From the cell containing the given text, extract its center point as (X, Y) coordinate. 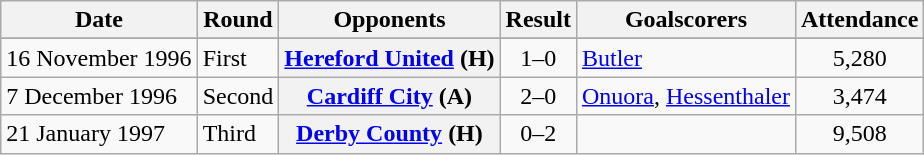
First (238, 58)
Result (538, 20)
Third (238, 134)
Hereford United (H) (390, 58)
Derby County (H) (390, 134)
2–0 (538, 96)
3,474 (859, 96)
21 January 1997 (99, 134)
Butler (686, 58)
Date (99, 20)
Second (238, 96)
Onuora, Hessenthaler (686, 96)
1–0 (538, 58)
5,280 (859, 58)
Attendance (859, 20)
Cardiff City (A) (390, 96)
0–2 (538, 134)
Opponents (390, 20)
7 December 1996 (99, 96)
9,508 (859, 134)
Goalscorers (686, 20)
16 November 1996 (99, 58)
Round (238, 20)
